Provide the [X, Y] coordinate of the cell's center where the given text is located.  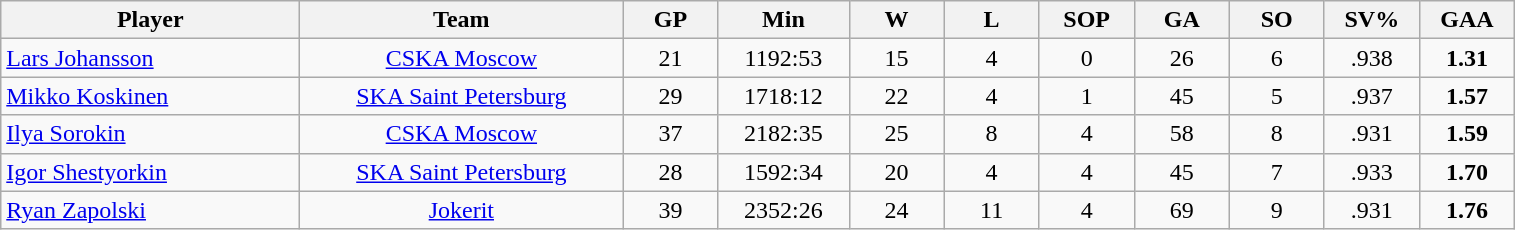
39 [670, 210]
Igor Shestyorkin [150, 172]
Ilya Sorokin [150, 134]
1718:12 [784, 96]
Team [462, 20]
28 [670, 172]
W [896, 20]
0 [1086, 58]
1.70 [1466, 172]
GAA [1466, 20]
26 [1182, 58]
9 [1276, 210]
22 [896, 96]
20 [896, 172]
1192:53 [784, 58]
Mikko Koskinen [150, 96]
37 [670, 134]
SO [1276, 20]
Lars Johansson [150, 58]
1 [1086, 96]
.938 [1372, 58]
1.31 [1466, 58]
11 [992, 210]
58 [1182, 134]
GA [1182, 20]
69 [1182, 210]
SV% [1372, 20]
.933 [1372, 172]
L [992, 20]
.937 [1372, 96]
Min [784, 20]
GP [670, 20]
21 [670, 58]
1.59 [1466, 134]
1.76 [1466, 210]
1592:34 [784, 172]
SOP [1086, 20]
2182:35 [784, 134]
29 [670, 96]
7 [1276, 172]
15 [896, 58]
Jokerit [462, 210]
1.57 [1466, 96]
25 [896, 134]
Ryan Zapolski [150, 210]
Player [150, 20]
24 [896, 210]
2352:26 [784, 210]
5 [1276, 96]
6 [1276, 58]
